Return (x, y) of the center of cell containing provided text 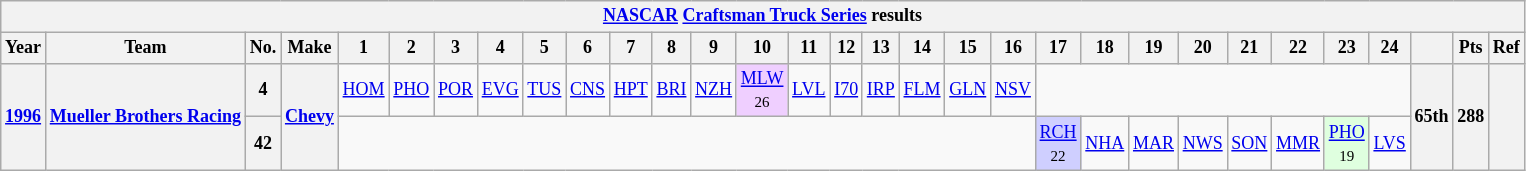
7 (630, 48)
20 (1202, 48)
23 (1346, 48)
5 (544, 48)
NHA (1105, 144)
42 (262, 144)
24 (1390, 48)
15 (968, 48)
MAR (1154, 144)
EVG (500, 90)
13 (880, 48)
NSV (1014, 90)
I70 (846, 90)
No. (262, 48)
SON (1250, 144)
9 (714, 48)
Mueller Brothers Racing (145, 116)
288 (1471, 116)
6 (588, 48)
LVL (809, 90)
TUS (544, 90)
65th (1432, 116)
RCH22 (1058, 144)
CNS (588, 90)
14 (922, 48)
MMR (1298, 144)
PHO (412, 90)
IRP (880, 90)
Pts (1471, 48)
1996 (24, 116)
NASCAR Craftsman Truck Series results (762, 16)
Year (24, 48)
Make (310, 48)
Team (145, 48)
Ref (1506, 48)
19 (1154, 48)
HOM (364, 90)
LVS (1390, 144)
8 (672, 48)
18 (1105, 48)
HPT (630, 90)
POR (456, 90)
FLM (922, 90)
11 (809, 48)
NZH (714, 90)
GLN (968, 90)
3 (456, 48)
2 (412, 48)
21 (1250, 48)
10 (762, 48)
22 (1298, 48)
Chevy (310, 116)
12 (846, 48)
MLW26 (762, 90)
1 (364, 48)
NWS (1202, 144)
17 (1058, 48)
PHO19 (1346, 144)
16 (1014, 48)
BRI (672, 90)
